Search for the cell housing the specified text and yield its [x, y] center coordinate. 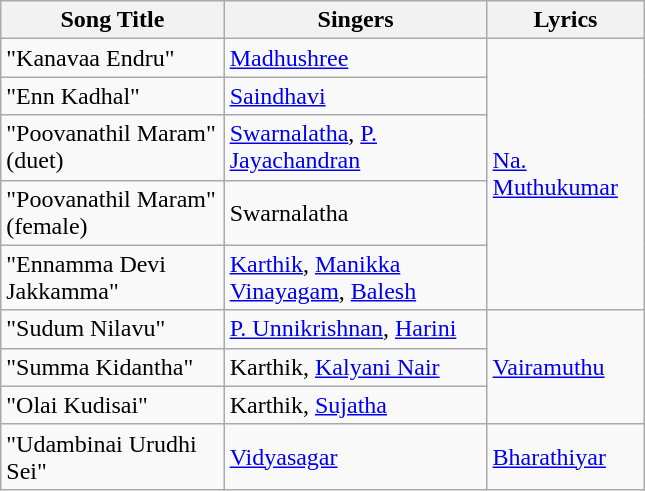
Karthik, Sujatha [356, 405]
Song Title [112, 20]
Swarnalatha, P. Jayachandran [356, 148]
"Sudum Nilavu" [112, 329]
"Enn Kadhal" [112, 96]
Lyrics [566, 20]
Saindhavi [356, 96]
"Summa Kidantha" [112, 367]
"Udambinai Urudhi Sei" [112, 456]
Karthik, Kalyani Nair [356, 367]
Vairamuthu [566, 367]
Madhushree [356, 58]
"Ennamma Devi Jakkamma" [112, 278]
Bharathiyar [566, 456]
Vidyasagar [356, 456]
Swarnalatha [356, 212]
Na. Muthukumar [566, 174]
"Olai Kudisai" [112, 405]
"Poovanathil Maram" (duet) [112, 148]
Singers [356, 20]
Karthik, Manikka Vinayagam, Balesh [356, 278]
P. Unnikrishnan, Harini [356, 329]
"Poovanathil Maram" (female) [112, 212]
"Kanavaa Endru" [112, 58]
